From the cell containing the given text, extract its center point as [x, y] coordinate. 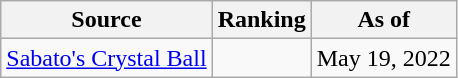
As of [384, 20]
Ranking [262, 20]
Sabato's Crystal Ball [106, 58]
Source [106, 20]
May 19, 2022 [384, 58]
